For the text-containing cell, return its midpoint in (x, y) coordinate format. 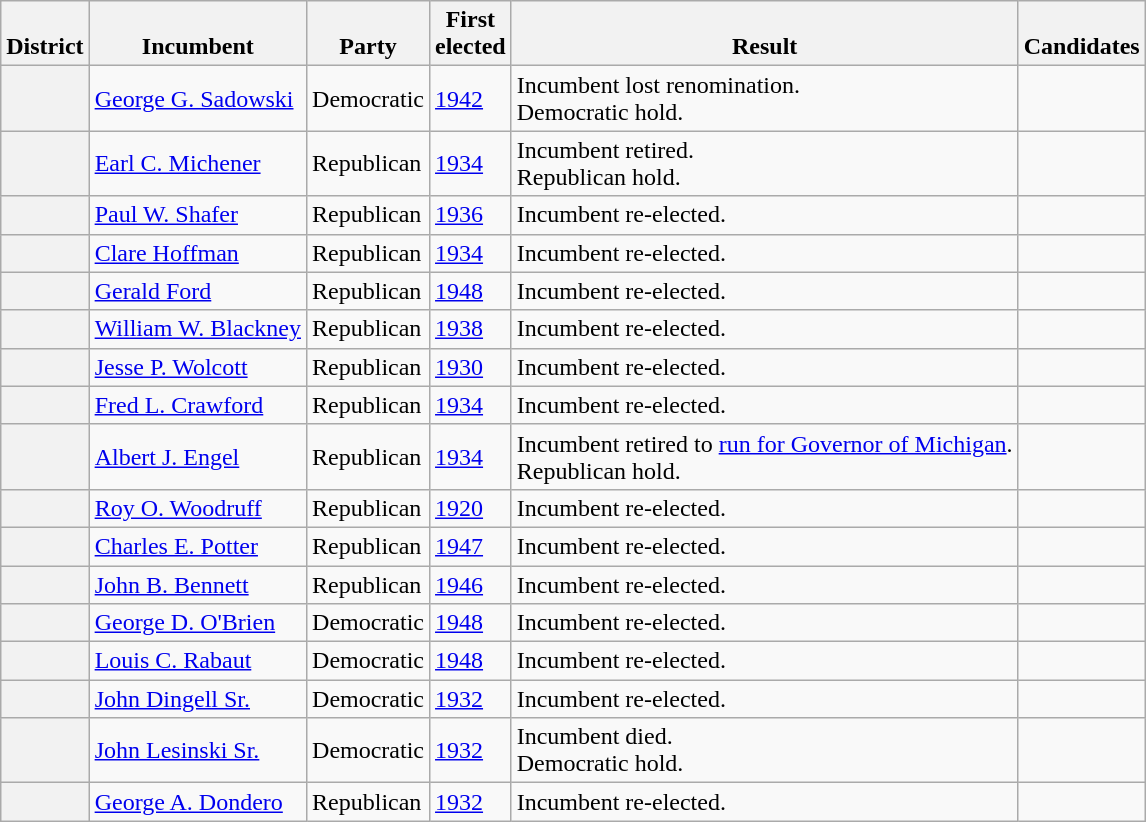
1942 (471, 98)
Incumbent died.Democratic hold. (764, 750)
Firstelected (471, 34)
George G. Sadowski (198, 98)
Clare Hoffman (198, 253)
Incumbent (198, 34)
John B. Bennett (198, 585)
1920 (471, 508)
1938 (471, 329)
District (45, 34)
Fred L. Crawford (198, 405)
Albert J. Engel (198, 456)
1936 (471, 215)
Gerald Ford (198, 291)
Incumbent retired to run for Governor of Michigan.Republican hold. (764, 456)
John Lesinski Sr. (198, 750)
Roy O. Woodruff (198, 508)
1930 (471, 367)
George D. O'Brien (198, 623)
Result (764, 34)
George A. Dondero (198, 802)
Louis C. Rabaut (198, 661)
1947 (471, 546)
Incumbent lost renomination.Democratic hold. (764, 98)
Incumbent retired.Republican hold. (764, 164)
Party (368, 34)
Paul W. Shafer (198, 215)
William W. Blackney (198, 329)
1946 (471, 585)
Charles E. Potter (198, 546)
Candidates (1082, 34)
John Dingell Sr. (198, 699)
Jesse P. Wolcott (198, 367)
Earl C. Michener (198, 164)
